Return the [X, Y] coordinate for the center point of the cell that contains the specified text.  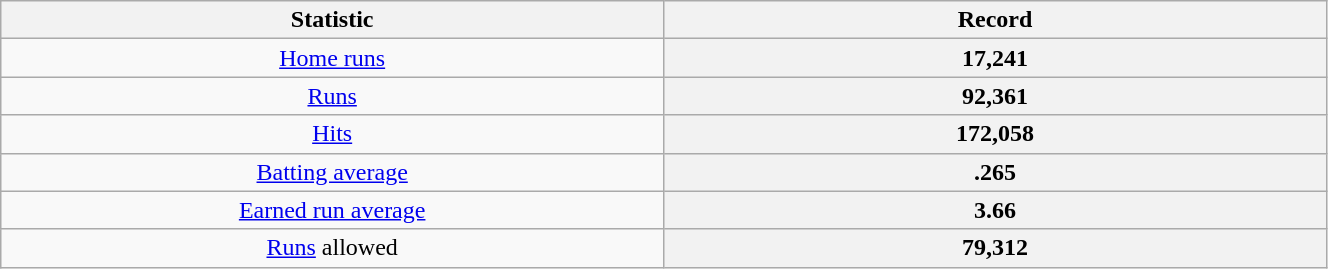
3.66 [996, 210]
Runs allowed [332, 248]
Record [996, 20]
17,241 [996, 58]
Runs [332, 96]
79,312 [996, 248]
Statistic [332, 20]
172,058 [996, 134]
Earned run average [332, 210]
Hits [332, 134]
92,361 [996, 96]
Home runs [332, 58]
.265 [996, 172]
Batting average [332, 172]
